Output the (X, Y) coordinate of the center of the cell containing the given text.  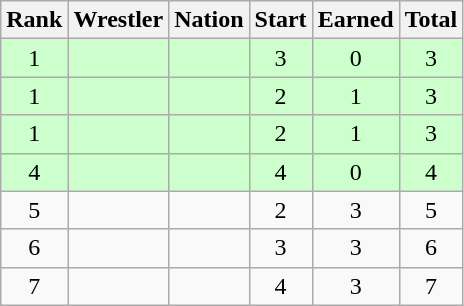
Earned (356, 20)
Rank (34, 20)
Total (431, 20)
Wrestler (118, 20)
Start (280, 20)
Nation (209, 20)
